Determine the [X, Y] coordinate at the center of the cell enclosing the given text.  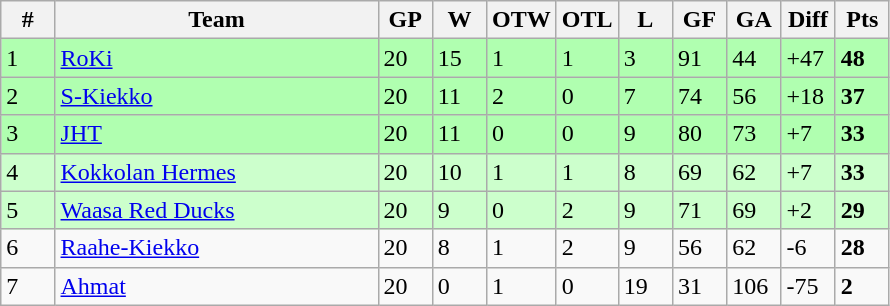
73 [754, 134]
Pts [862, 20]
Waasa Red Ducks [216, 210]
RoKi [216, 58]
44 [754, 58]
19 [645, 286]
-75 [808, 286]
91 [699, 58]
5 [28, 210]
W [459, 20]
74 [699, 96]
29 [862, 210]
# [28, 20]
106 [754, 286]
L [645, 20]
10 [459, 172]
71 [699, 210]
6 [28, 248]
28 [862, 248]
Team [216, 20]
OTW [522, 20]
37 [862, 96]
48 [862, 58]
80 [699, 134]
+47 [808, 58]
Kokkolan Hermes [216, 172]
OTL [587, 20]
-6 [808, 248]
Diff [808, 20]
+18 [808, 96]
JHT [216, 134]
GP [405, 20]
GA [754, 20]
S-Kiekko [216, 96]
Ahmat [216, 286]
+2 [808, 210]
GF [699, 20]
4 [28, 172]
15 [459, 58]
31 [699, 286]
Raahe-Kiekko [216, 248]
